Search for the cell housing the specified text and yield its [x, y] center coordinate. 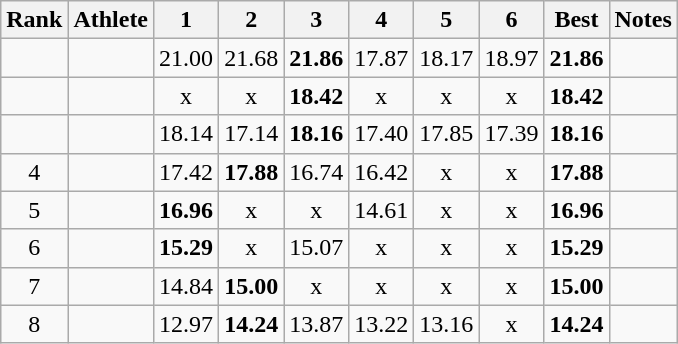
17.14 [252, 134]
13.87 [316, 324]
Notes [643, 20]
7 [34, 286]
14.84 [186, 286]
1 [186, 20]
17.87 [382, 58]
17.40 [382, 134]
Rank [34, 20]
2 [252, 20]
13.16 [446, 324]
16.42 [382, 172]
Best [576, 20]
8 [34, 324]
3 [316, 20]
12.97 [186, 324]
14.61 [382, 210]
17.42 [186, 172]
18.17 [446, 58]
18.97 [512, 58]
21.68 [252, 58]
15.07 [316, 248]
21.00 [186, 58]
17.39 [512, 134]
17.85 [446, 134]
13.22 [382, 324]
16.74 [316, 172]
18.14 [186, 134]
Athlete [111, 20]
